Locate the cell with the specified text and output its (X, Y) center coordinate. 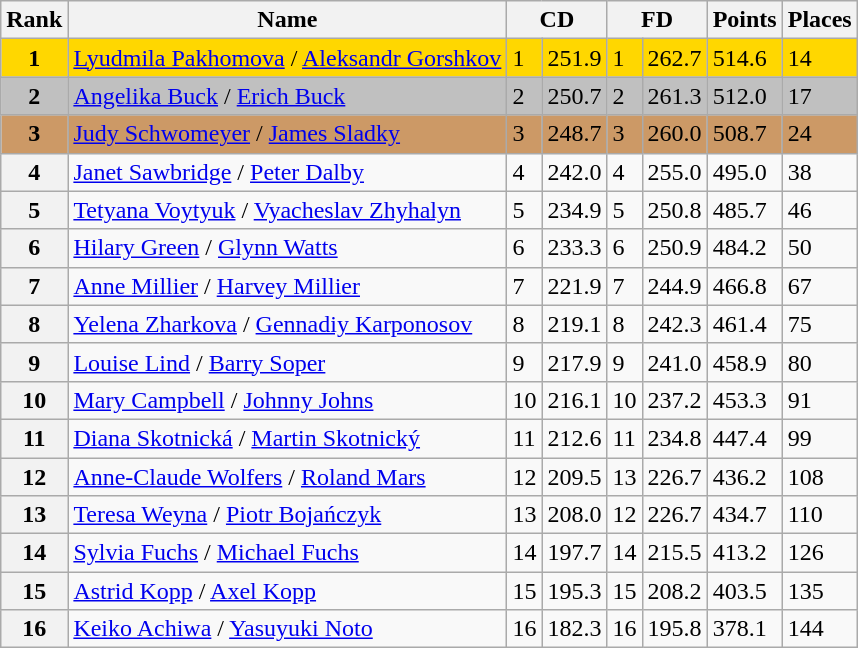
248.7 (574, 134)
Astrid Kopp / Axel Kopp (288, 591)
182.3 (574, 629)
126 (820, 553)
250.8 (674, 210)
67 (820, 286)
241.0 (674, 362)
46 (820, 210)
Janet Sawbridge / Peter Dalby (288, 172)
135 (820, 591)
17 (820, 96)
Points (744, 20)
110 (820, 515)
50 (820, 248)
233.3 (574, 248)
24 (820, 134)
144 (820, 629)
CD (557, 20)
436.2 (744, 477)
453.3 (744, 400)
495.0 (744, 172)
262.7 (674, 58)
234.9 (574, 210)
Lyudmila Pakhomova / Aleksandr Gorshkov (288, 58)
403.5 (744, 591)
FD (657, 20)
260.0 (674, 134)
108 (820, 477)
80 (820, 362)
Judy Schwomeyer / James Sladky (288, 134)
Anne Millier / Harvey Millier (288, 286)
508.7 (744, 134)
458.9 (744, 362)
221.9 (574, 286)
Name (288, 20)
237.2 (674, 400)
Keiko Achiwa / Yasuyuki Noto (288, 629)
255.0 (674, 172)
216.1 (574, 400)
466.8 (744, 286)
209.5 (574, 477)
Anne-Claude Wolfers / Roland Mars (288, 477)
Places (820, 20)
484.2 (744, 248)
Sylvia Fuchs / Michael Fuchs (288, 553)
219.1 (574, 324)
215.5 (674, 553)
447.4 (744, 438)
242.3 (674, 324)
212.6 (574, 438)
208.0 (574, 515)
99 (820, 438)
378.1 (744, 629)
91 (820, 400)
512.0 (744, 96)
251.9 (574, 58)
485.7 (744, 210)
Hilary Green / Glynn Watts (288, 248)
Tetyana Voytyuk / Vyacheslav Zhyhalyn (288, 210)
Rank (34, 20)
Angelika Buck / Erich Buck (288, 96)
Diana Skotnická / Martin Skotnický (288, 438)
Mary Campbell / Johnny Johns (288, 400)
Teresa Weyna / Piotr Bojańczyk (288, 515)
461.4 (744, 324)
197.7 (574, 553)
38 (820, 172)
234.8 (674, 438)
242.0 (574, 172)
195.3 (574, 591)
250.7 (574, 96)
Yelena Zharkova / Gennadiy Karponosov (288, 324)
75 (820, 324)
Louise Lind / Barry Soper (288, 362)
217.9 (574, 362)
250.9 (674, 248)
244.9 (674, 286)
261.3 (674, 96)
413.2 (744, 553)
514.6 (744, 58)
195.8 (674, 629)
434.7 (744, 515)
208.2 (674, 591)
